Output the (x, y) coordinate of the center of the cell containing the given text.  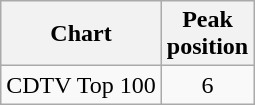
Peakposition (207, 34)
Chart (82, 34)
6 (207, 85)
CDTV Top 100 (82, 85)
